Find where the given text appears and provide that cell's center as (x, y) coordinate. 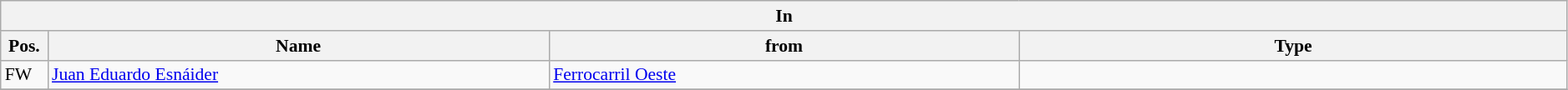
Name (298, 46)
Pos. (24, 46)
Type (1293, 46)
FW (24, 75)
from (784, 46)
Juan Eduardo Esnáider (298, 75)
Ferrocarril Oeste (784, 75)
In (784, 16)
